Output the [X, Y] coordinate of the center of the cell containing the given text.  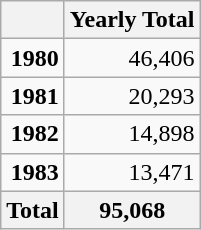
95,068 [132, 210]
1982 [33, 134]
14,898 [132, 134]
1980 [33, 58]
13,471 [132, 172]
1983 [33, 172]
46,406 [132, 58]
Yearly Total [132, 20]
Total [33, 210]
20,293 [132, 96]
1981 [33, 96]
